Detect which cell encompasses the target text, then output its (x, y) center coordinate. 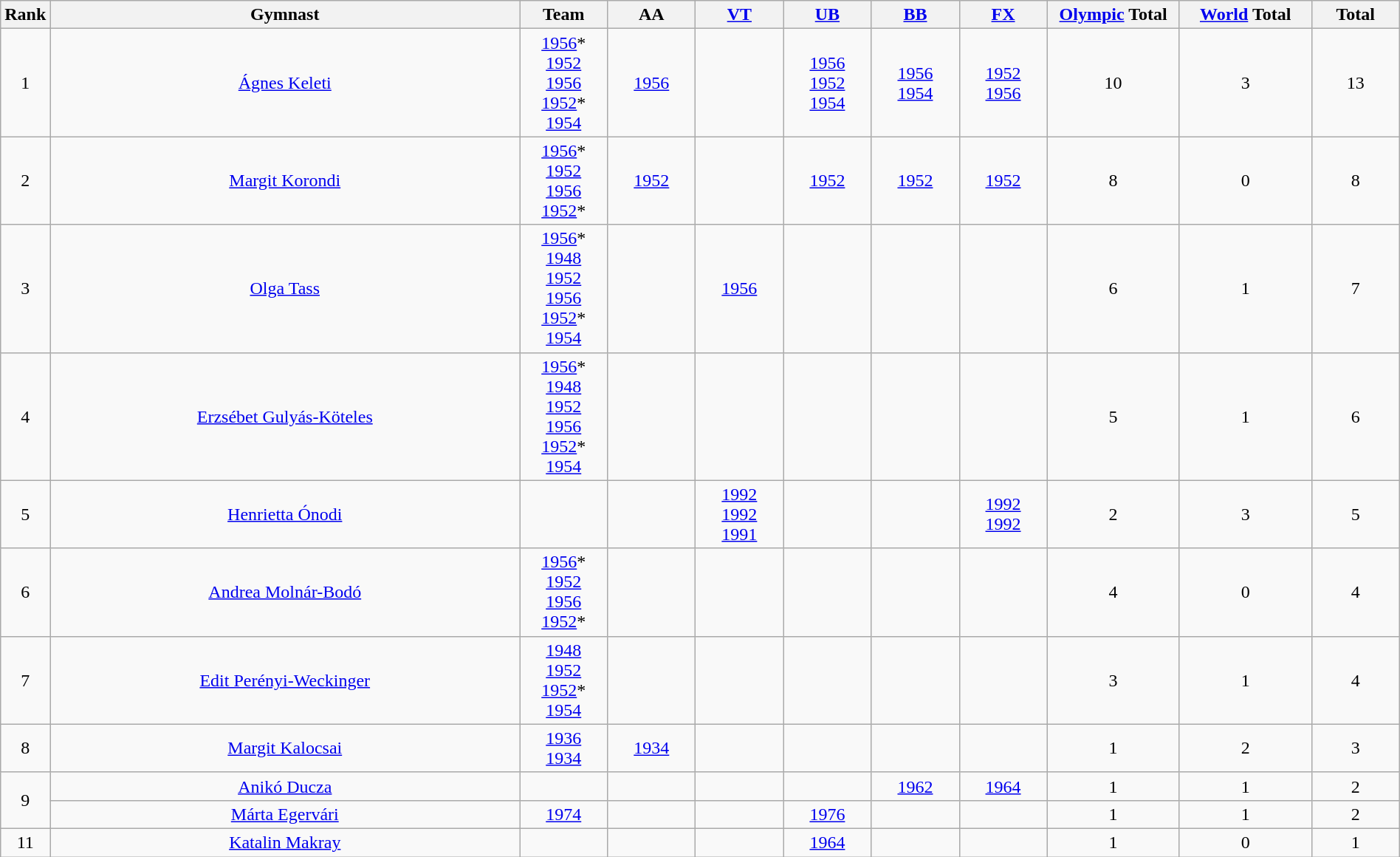
Margit Korondi (285, 180)
13 (1356, 83)
Olympic Total (1114, 15)
1956 1954 (916, 83)
BB (916, 15)
VT (740, 15)
1952 1956 (1003, 83)
1948 1952 1952* 1954 (564, 680)
UB (827, 15)
FX (1003, 15)
Anikó Ducza (285, 786)
AA (651, 15)
1936 1934 (564, 748)
Team (564, 15)
1934 (651, 748)
Edit Perényi-Weckinger (285, 680)
1976 (827, 814)
Andrea Molnár-Bodó (285, 593)
Rank (25, 15)
Ágnes Keleti (285, 83)
Katalin Makray (285, 842)
1956 1952 1954 (827, 83)
11 (25, 842)
Márta Egervári (285, 814)
1992 1992 1991 (740, 514)
Olga Tass (285, 288)
World Total (1245, 15)
9 (25, 800)
1992 1992 (1003, 514)
1956* 1952 1956 1952* 1954 (564, 83)
Gymnast (285, 15)
10 (1114, 83)
Total (1356, 15)
1974 (564, 814)
Henrietta Ónodi (285, 514)
Erzsébet Gulyás-Köteles (285, 417)
Margit Kalocsai (285, 748)
1962 (916, 786)
